Find where the given text appears and provide that cell's center as [X, Y] coordinate. 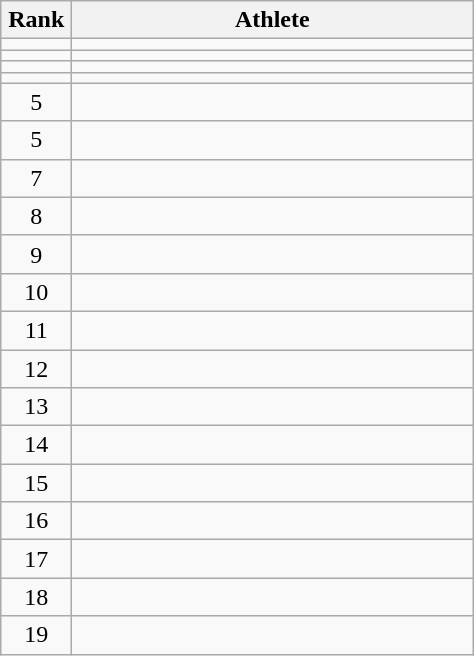
7 [36, 178]
16 [36, 521]
9 [36, 254]
Athlete [272, 20]
11 [36, 330]
12 [36, 369]
8 [36, 216]
18 [36, 597]
13 [36, 407]
10 [36, 292]
Rank [36, 20]
14 [36, 445]
19 [36, 635]
15 [36, 483]
17 [36, 559]
